Pinpoint the cell where the given text exists, returning its (x, y) midpoint coordinate. 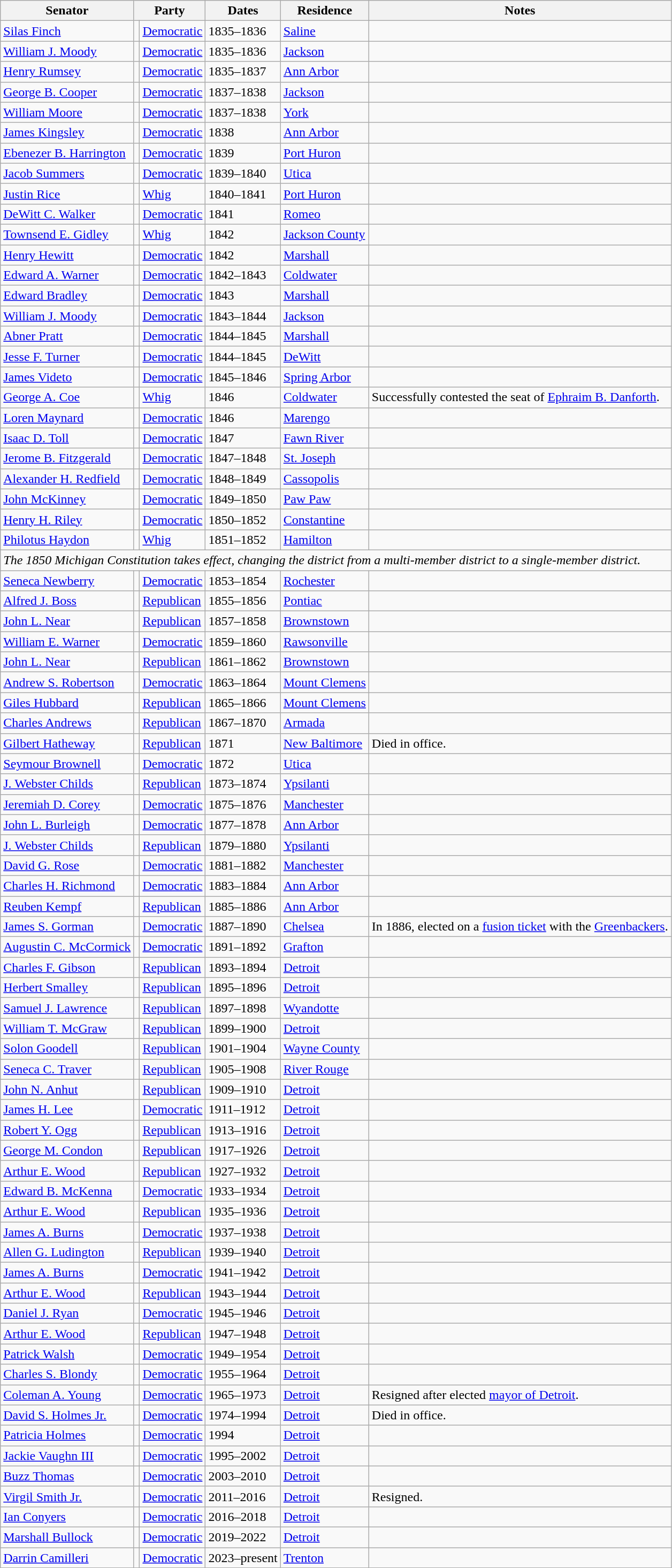
Henry H. Riley (67, 519)
James S. Gorman (67, 927)
Isaac D. Toll (67, 438)
George B. Cooper (67, 92)
1871 (243, 743)
1927–1932 (243, 1171)
Philotus Haydon (67, 540)
Cassopolis (324, 479)
Alfred J. Boss (67, 601)
Charles F. Gibson (67, 967)
1913–1916 (243, 1130)
1838 (243, 133)
1965–1973 (243, 1395)
New Baltimore (324, 743)
Allen G. Ludington (67, 1252)
Edward A. Warner (67, 275)
John McKinney (67, 499)
Rochester (324, 580)
2003–2010 (243, 1476)
Justin Rice (67, 194)
David G. Rose (67, 865)
William E. Warner (67, 642)
1865–1866 (243, 703)
Abner Pratt (67, 336)
Jackie Vaughn III (67, 1456)
Marengo (324, 418)
1877–1878 (243, 825)
1885–1886 (243, 906)
1899–1900 (243, 1028)
Dates (243, 11)
1840–1841 (243, 194)
Henry Rumsey (67, 72)
Reuben Kempf (67, 906)
John L. Burleigh (67, 825)
1863–1864 (243, 682)
Townsend E. Gidley (67, 234)
George M. Condon (67, 1150)
Silas Finch (67, 31)
1842–1843 (243, 275)
2011–2016 (243, 1496)
Saline (324, 31)
1848–1849 (243, 479)
1933–1934 (243, 1191)
York (324, 112)
River Rouge (324, 1069)
1949–1954 (243, 1354)
Seymour Brownell (67, 764)
William Moore (67, 112)
Marshall Bullock (67, 1537)
1905–1908 (243, 1069)
Jeremiah D. Corey (67, 804)
1855–1856 (243, 601)
St. Joseph (324, 458)
Samuel J. Lawrence (67, 1008)
Darrin Camilleri (67, 1558)
Edward B. McKenna (67, 1191)
1945–1946 (243, 1313)
1835–1837 (243, 72)
DeWitt (324, 357)
Giles Hubbard (67, 703)
Notes (520, 11)
Patrick Walsh (67, 1354)
Jerome B. Fitzgerald (67, 458)
Chelsea (324, 927)
Patricia Holmes (67, 1435)
Paw Paw (324, 499)
2019–2022 (243, 1537)
Augustin C. McCormick (67, 947)
Senator (67, 11)
1847–1848 (243, 458)
1895–1896 (243, 988)
Seneca C. Traver (67, 1069)
Robert Y. Ogg (67, 1130)
1859–1860 (243, 642)
Jesse F. Turner (67, 357)
1845–1846 (243, 377)
1851–1852 (243, 540)
Spring Arbor (324, 377)
1955–1964 (243, 1374)
Wyandotte (324, 1008)
1995–2002 (243, 1456)
Constantine (324, 519)
DeWitt C. Walker (67, 214)
1839–1840 (243, 173)
1939–1940 (243, 1252)
1872 (243, 764)
Resigned after elected mayor of Detroit. (520, 1395)
Romeo (324, 214)
Party (170, 11)
1853–1854 (243, 580)
2016–2018 (243, 1517)
Charles S. Blondy (67, 1374)
1843 (243, 296)
1909–1910 (243, 1089)
Virgil Smith Jr. (67, 1496)
1850–1852 (243, 519)
1867–1870 (243, 723)
1935–1936 (243, 1211)
1941–1942 (243, 1273)
Ian Conyers (67, 1517)
1843–1844 (243, 316)
Resigned. (520, 1496)
Charles H. Richmond (67, 886)
Residence (324, 11)
1849–1850 (243, 499)
1839 (243, 153)
Coleman A. Young (67, 1395)
1883–1884 (243, 886)
Seneca Newberry (67, 580)
David S. Holmes Jr. (67, 1415)
1879–1880 (243, 845)
The 1850 Michigan Constitution takes effect, changing the district from a multi-member district to a single-member district. (336, 560)
Henry Hewitt (67, 255)
James H. Lee (67, 1110)
John N. Anhut (67, 1089)
Wayne County (324, 1049)
Edward Bradley (67, 296)
1974–1994 (243, 1415)
1841 (243, 214)
1857–1858 (243, 621)
1917–1926 (243, 1150)
Ebenezer B. Harrington (67, 153)
2023–present (243, 1558)
1887–1890 (243, 927)
Jacob Summers (67, 173)
Charles Andrews (67, 723)
James Videto (67, 377)
1937–1938 (243, 1232)
1893–1894 (243, 967)
George A. Coe (67, 397)
Fawn River (324, 438)
William T. McGraw (67, 1028)
1943–1944 (243, 1293)
Hamilton (324, 540)
Andrew S. Robertson (67, 682)
James Kingsley (67, 133)
1861–1862 (243, 662)
In 1886, elected on a fusion ticket with the Greenbackers. (520, 927)
Loren Maynard (67, 418)
Gilbert Hatheway (67, 743)
Successfully contested the seat of Ephraim B. Danforth. (520, 397)
Rawsonville (324, 642)
1875–1876 (243, 804)
Grafton (324, 947)
Alexander H. Redfield (67, 479)
Jackson County (324, 234)
Buzz Thomas (67, 1476)
Solon Goodell (67, 1049)
1847 (243, 438)
1881–1882 (243, 865)
Herbert Smalley (67, 988)
1873–1874 (243, 784)
1901–1904 (243, 1049)
Trenton (324, 1558)
1897–1898 (243, 1008)
1891–1892 (243, 947)
Armada (324, 723)
Pontiac (324, 601)
Daniel J. Ryan (67, 1313)
1994 (243, 1435)
1947–1948 (243, 1334)
1911–1912 (243, 1110)
